Search for the cell housing the specified text and yield its [X, Y] center coordinate. 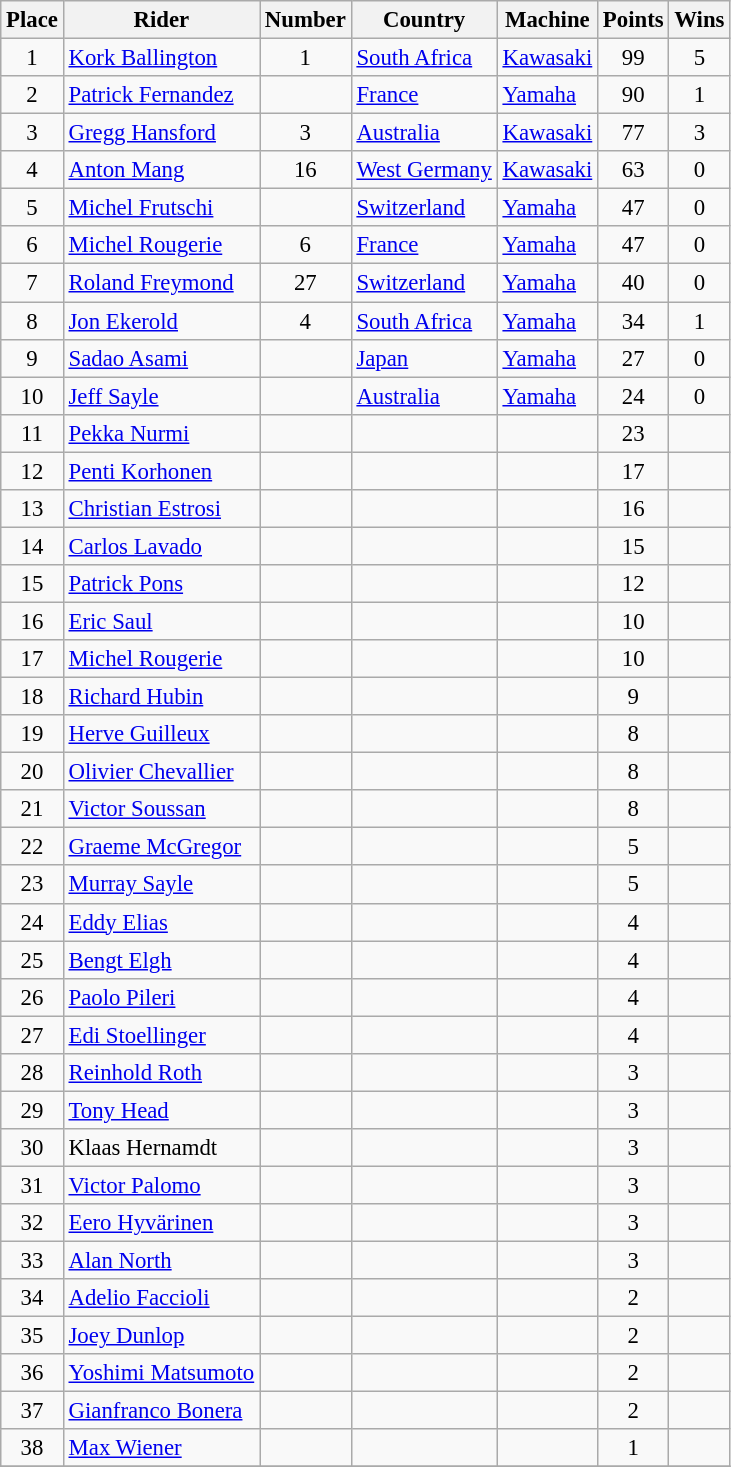
19 [32, 734]
32 [32, 1223]
90 [634, 95]
Richard Hubin [161, 697]
Victor Soussan [161, 809]
Patrick Fernandez [161, 95]
Machine [547, 20]
22 [32, 847]
Victor Palomo [161, 1185]
63 [634, 170]
Roland Freymond [161, 283]
Olivier Chevallier [161, 772]
20 [32, 772]
77 [634, 133]
40 [634, 283]
26 [32, 997]
Wins [700, 20]
Gregg Hansford [161, 133]
Place [32, 20]
Yoshimi Matsumoto [161, 1373]
31 [32, 1185]
Jeff Sayle [161, 396]
21 [32, 809]
99 [634, 58]
Anton Mang [161, 170]
36 [32, 1373]
Country [424, 20]
Murray Sayle [161, 885]
Reinhold Roth [161, 1073]
29 [32, 1110]
Michel Frutschi [161, 208]
Jon Ekerold [161, 321]
13 [32, 509]
Eero Hyvärinen [161, 1223]
Adelio Faccioli [161, 1298]
Herve Guilleux [161, 734]
Gianfranco Bonera [161, 1411]
Japan [424, 358]
Tony Head [161, 1110]
Paolo Pileri [161, 997]
37 [32, 1411]
Pekka Nurmi [161, 433]
Points [634, 20]
35 [32, 1336]
30 [32, 1148]
Graeme McGregor [161, 847]
Joey Dunlop [161, 1336]
Edi Stoellinger [161, 1035]
Bengt Elgh [161, 960]
Rider [161, 20]
Penti Korhonen [161, 471]
Alan North [161, 1261]
Sadao Asami [161, 358]
14 [32, 546]
28 [32, 1073]
7 [32, 283]
West Germany [424, 170]
Eric Saul [161, 621]
11 [32, 433]
Kork Ballington [161, 58]
Patrick Pons [161, 584]
33 [32, 1261]
Klaas Hernamdt [161, 1148]
Christian Estrosi [161, 509]
Eddy Elias [161, 922]
25 [32, 960]
18 [32, 697]
Number [306, 20]
Carlos Lavado [161, 546]
